For the text-containing cell, return its midpoint in [x, y] coordinate format. 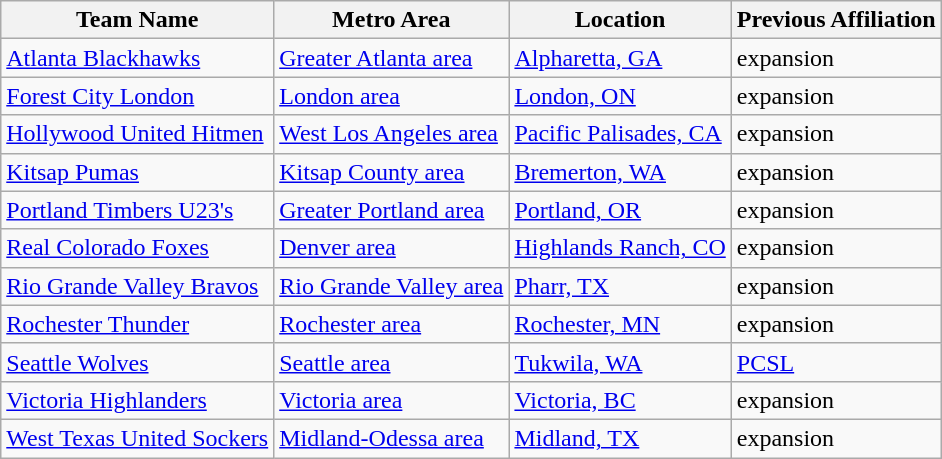
Alpharetta, GA [620, 58]
Rochester Thunder [138, 324]
Bremerton, WA [620, 172]
Kitsap Pumas [138, 172]
Team Name [138, 20]
Midland, TX [620, 438]
Seattle Wolves [138, 362]
Rochester area [392, 324]
Victoria area [392, 400]
Portland, OR [620, 210]
Victoria, BC [620, 400]
Pharr, TX [620, 286]
Hollywood United Hitmen [138, 134]
West Texas United Sockers [138, 438]
Midland-Odessa area [392, 438]
Rochester, MN [620, 324]
Highlands Ranch, CO [620, 248]
London area [392, 96]
Previous Affiliation [836, 20]
Location [620, 20]
PCSL [836, 362]
Greater Atlanta area [392, 58]
Kitsap County area [392, 172]
Tukwila, WA [620, 362]
London, ON [620, 96]
Greater Portland area [392, 210]
West Los Angeles area [392, 134]
Forest City London [138, 96]
Pacific Palisades, CA [620, 134]
Victoria Highlanders [138, 400]
Real Colorado Foxes [138, 248]
Portland Timbers U23's [138, 210]
Rio Grande Valley Bravos [138, 286]
Atlanta Blackhawks [138, 58]
Denver area [392, 248]
Metro Area [392, 20]
Seattle area [392, 362]
Rio Grande Valley area [392, 286]
